Find where the given text appears and provide that cell's center as [X, Y] coordinate. 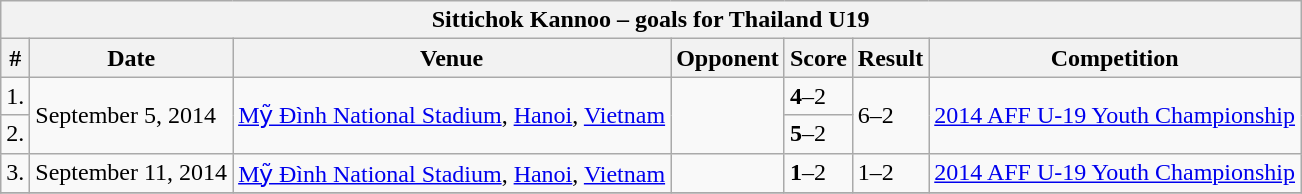
1. [16, 96]
6–2 [890, 115]
4–2 [818, 96]
September 11, 2014 [132, 173]
Competition [1115, 58]
3. [16, 173]
Score [818, 58]
Sittichok Kannoo – goals for Thailand U19 [651, 20]
Opponent [728, 58]
5–2 [818, 134]
Result [890, 58]
# [16, 58]
September 5, 2014 [132, 115]
Venue [452, 58]
2. [16, 134]
Date [132, 58]
